For the text-containing cell, return its midpoint in (x, y) coordinate format. 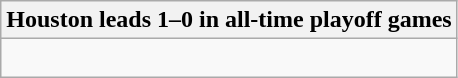
Houston leads 1–0 in all-time playoff games (229, 20)
